From the cell containing the given text, extract its center point as (x, y) coordinate. 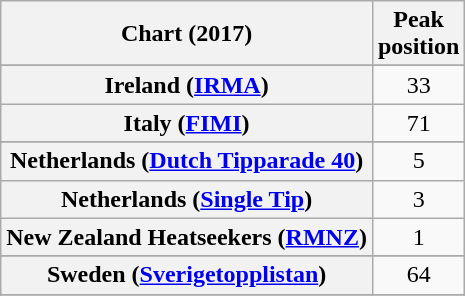
64 (418, 275)
Netherlands (Single Tip) (187, 199)
71 (418, 123)
33 (418, 85)
New Zealand Heatseekers (RMNZ) (187, 237)
3 (418, 199)
Netherlands (Dutch Tipparade 40) (187, 161)
Chart (2017) (187, 34)
Ireland (IRMA) (187, 85)
5 (418, 161)
Sweden (Sverigetopplistan) (187, 275)
Italy (FIMI) (187, 123)
1 (418, 237)
Peakposition (418, 34)
